Return the [X, Y] coordinate for the center point of the cell that contains the specified text.  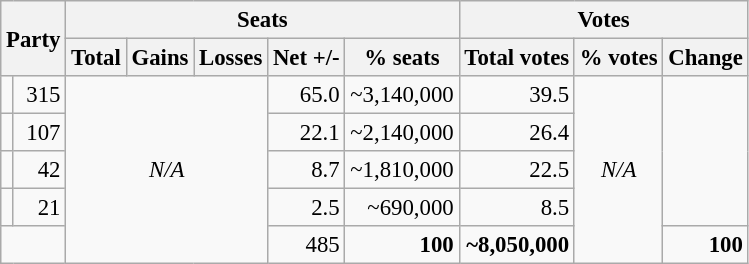
2.5 [306, 208]
Losses [231, 58]
% votes [618, 58]
Seats [262, 20]
~8,050,000 [516, 245]
~1,810,000 [402, 170]
~2,140,000 [402, 133]
315 [40, 95]
Total [96, 58]
~690,000 [402, 208]
8.5 [516, 208]
Party [34, 38]
39.5 [516, 95]
107 [40, 133]
~3,140,000 [402, 95]
485 [306, 245]
22.5 [516, 170]
42 [40, 170]
22.1 [306, 133]
Change [706, 58]
65.0 [306, 95]
Total votes [516, 58]
Gains [160, 58]
21 [40, 208]
Votes [604, 20]
Net +/- [306, 58]
8.7 [306, 170]
26.4 [516, 133]
% seats [402, 58]
